From the cell containing the given text, extract its center point as [x, y] coordinate. 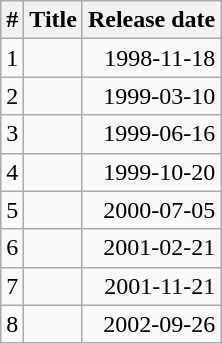
2000-07-05 [151, 210]
2001-11-21 [151, 286]
2 [12, 96]
Title [54, 20]
2002-09-26 [151, 324]
3 [12, 134]
7 [12, 286]
5 [12, 210]
8 [12, 324]
Release date [151, 20]
# [12, 20]
1 [12, 58]
1999-03-10 [151, 96]
2001-02-21 [151, 248]
1999-10-20 [151, 172]
6 [12, 248]
1999-06-16 [151, 134]
1998-11-18 [151, 58]
4 [12, 172]
